Scan for the cell matching the given text and deliver its [X, Y] coordinate at center. 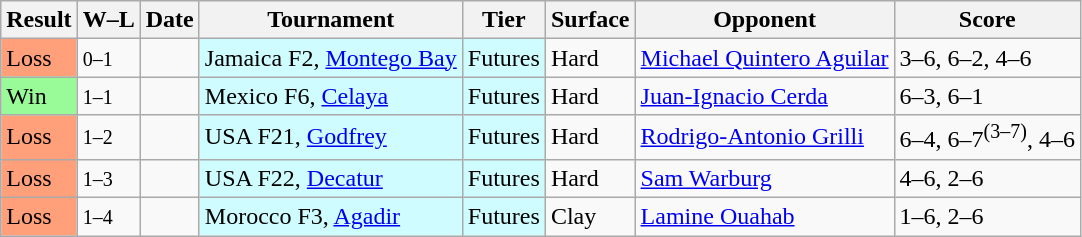
Sam Warburg [764, 178]
W–L [108, 20]
1–1 [108, 96]
Score [987, 20]
Lamine Ouahab [764, 217]
1–3 [108, 178]
4–6, 2–6 [987, 178]
Rodrigo-Antonio Grilli [764, 138]
0–1 [108, 58]
Date [170, 20]
Jamaica F2, Montego Bay [330, 58]
6–4, 6–7(3–7), 4–6 [987, 138]
Clay [590, 217]
Win [39, 96]
USA F22, Decatur [330, 178]
Tournament [330, 20]
USA F21, Godfrey [330, 138]
Mexico F6, Celaya [330, 96]
Michael Quintero Aguilar [764, 58]
1–4 [108, 217]
1–2 [108, 138]
6–3, 6–1 [987, 96]
Tier [504, 20]
Opponent [764, 20]
Morocco F3, Agadir [330, 217]
1–6, 2–6 [987, 217]
Result [39, 20]
Surface [590, 20]
3–6, 6–2, 4–6 [987, 58]
Juan-Ignacio Cerda [764, 96]
